Output the [X, Y] coordinate of the center of the cell containing the given text.  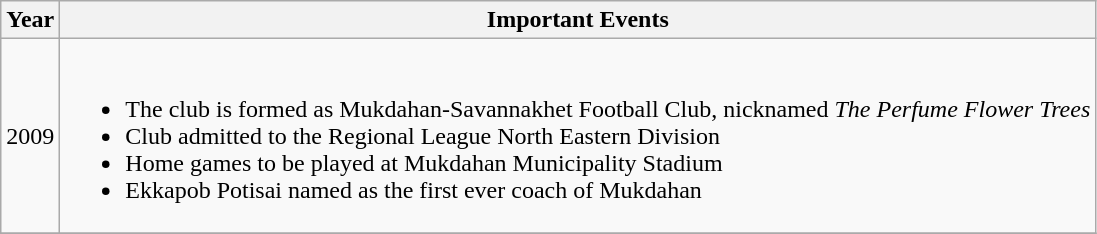
Important Events [578, 20]
Year [30, 20]
2009 [30, 136]
